Extract the (X, Y) coordinate from the center of the cell holding the provided text.  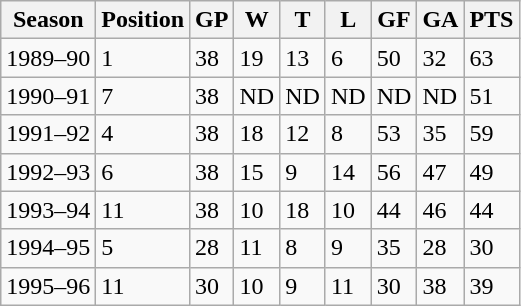
1991–92 (48, 134)
GP (212, 20)
Position (143, 20)
4 (143, 134)
1 (143, 58)
PTS (492, 20)
63 (492, 58)
15 (257, 172)
53 (394, 134)
46 (440, 210)
5 (143, 248)
13 (303, 58)
Season (48, 20)
1995–96 (48, 286)
1992–93 (48, 172)
56 (394, 172)
W (257, 20)
49 (492, 172)
7 (143, 96)
14 (348, 172)
1993–94 (48, 210)
1994–95 (48, 248)
47 (440, 172)
51 (492, 96)
50 (394, 58)
32 (440, 58)
1989–90 (48, 58)
GF (394, 20)
T (303, 20)
L (348, 20)
1990–91 (48, 96)
GA (440, 20)
59 (492, 134)
12 (303, 134)
19 (257, 58)
39 (492, 286)
